Detect which cell encompasses the target text, then output its [X, Y] center coordinate. 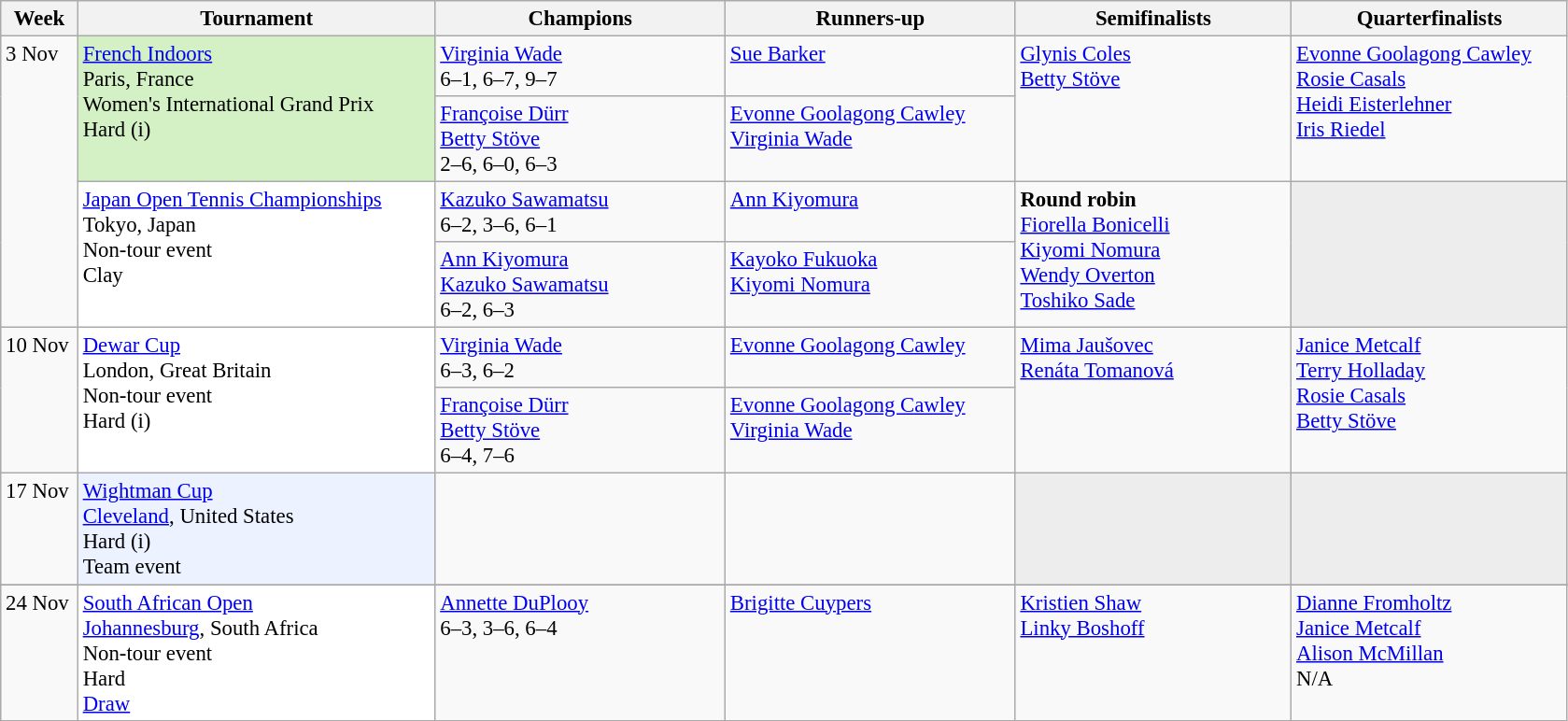
Japan Open Tennis Championships Tokyo, JapanNon-tour eventClay [256, 255]
Mima Jaušovec Renáta Tomanová [1153, 401]
17 Nov [39, 529]
Ann Kiyomura [870, 213]
24 Nov [39, 653]
Kazuko Sawamatsu6–2, 3–6, 6–1 [581, 213]
Wightman Cup Cleveland, United StatesHard (i)Team event [256, 529]
Week [39, 19]
South African Open Johannesburg, South AfricaNon-tour eventHardDraw [256, 653]
Virginia Wade6–1, 6–7, 9–7 [581, 67]
Glynis Coles Betty Stöve [1153, 109]
3 Nov [39, 182]
Quarterfinalists [1430, 19]
Evonne Goolagong Cawley Rosie Casals Heidi Eisterlehner Iris Riedel [1430, 109]
Runners-up [870, 19]
Françoise Dürr Betty Stöve2–6, 6–0, 6–3 [581, 139]
French Indoors Paris, FranceWomen's International Grand PrixHard (i) [256, 109]
Janice Metcalf Terry Holladay Rosie Casals Betty Stöve [1430, 401]
Round robin Fiorella Bonicelli Kiyomi Nomura Wendy Overton Toshiko Sade [1153, 255]
Annette DuPlooy6–3, 3–6, 6–4 [581, 653]
Ann Kiyomura Kazuko Sawamatsu6–2, 6–3 [581, 285]
Sue Barker [870, 67]
Virginia Wade6–3, 6–2 [581, 359]
Brigitte Cuypers [870, 653]
Dianne Fromholtz Janice Metcalf Alison McMillanN/A [1430, 653]
Kayoko Fukuoka Kiyomi Nomura [870, 285]
Kristien Shaw Linky Boshoff [1153, 653]
Champions [581, 19]
Françoise Dürr Betty Stöve6–4, 7–6 [581, 431]
10 Nov [39, 401]
Evonne Goolagong Cawley [870, 359]
Tournament [256, 19]
Semifinalists [1153, 19]
Dewar Cup London, Great BritainNon-tour eventHard (i) [256, 401]
